Return the (x, y) coordinate for the center point of the cell that contains the specified text.  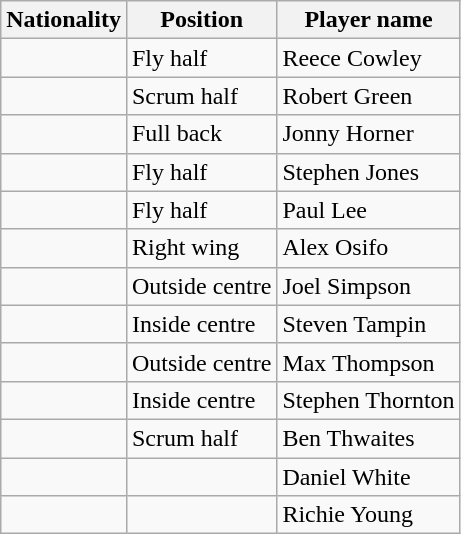
Paul Lee (368, 210)
Alex Osifo (368, 248)
Joel Simpson (368, 286)
Jonny Horner (368, 134)
Robert Green (368, 96)
Richie Young (368, 515)
Daniel White (368, 477)
Ben Thwaites (368, 438)
Steven Tampin (368, 324)
Reece Cowley (368, 58)
Max Thompson (368, 362)
Nationality (64, 20)
Stephen Jones (368, 172)
Right wing (201, 248)
Full back (201, 134)
Stephen Thornton (368, 400)
Player name (368, 20)
Position (201, 20)
